Return the (X, Y) coordinate for the center point of the cell that contains the specified text.  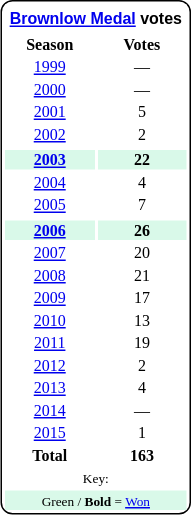
2004 (50, 182)
2015 (50, 433)
Key: (96, 478)
17 (142, 298)
2001 (50, 112)
20 (142, 253)
2000 (50, 90)
21 (142, 276)
Brownlow Medal votes (96, 18)
Total (50, 456)
Votes (142, 44)
5 (142, 112)
2011 (50, 343)
1999 (50, 67)
2003 (50, 160)
26 (142, 230)
Season (50, 44)
2007 (50, 253)
7 (142, 205)
2014 (50, 410)
2005 (50, 205)
1 (142, 433)
2002 (50, 134)
2010 (50, 320)
2013 (50, 388)
Green / Bold = Won (96, 500)
22 (142, 160)
2006 (50, 230)
2012 (50, 366)
13 (142, 320)
2009 (50, 298)
19 (142, 343)
2008 (50, 276)
163 (142, 456)
